Determine the (X, Y) coordinate at the center of the cell enclosing the given text.  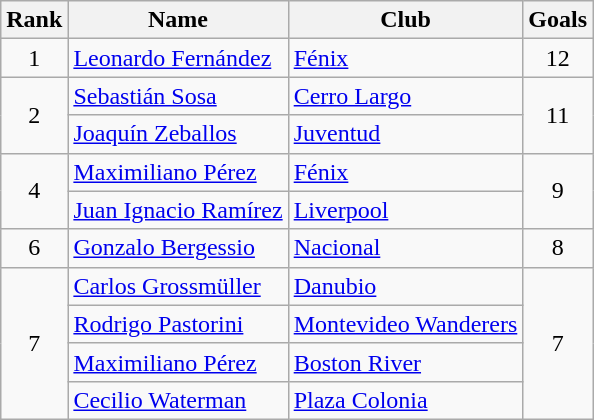
Sebastián Sosa (178, 96)
Leonardo Fernández (178, 58)
Juventud (406, 134)
Rank (34, 20)
Juan Ignacio Ramírez (178, 210)
Goals (558, 20)
11 (558, 115)
Carlos Grossmüller (178, 286)
8 (558, 248)
2 (34, 115)
Nacional (406, 248)
Boston River (406, 362)
Gonzalo Bergessio (178, 248)
6 (34, 248)
Cecilio Waterman (178, 400)
Rodrigo Pastorini (178, 324)
Montevideo Wanderers (406, 324)
9 (558, 191)
12 (558, 58)
Name (178, 20)
Plaza Colonia (406, 400)
Joaquín Zeballos (178, 134)
Cerro Largo (406, 96)
Liverpool (406, 210)
1 (34, 58)
Danubio (406, 286)
Club (406, 20)
4 (34, 191)
